Provide the [X, Y] coordinate of the cell's center where the given text is located.  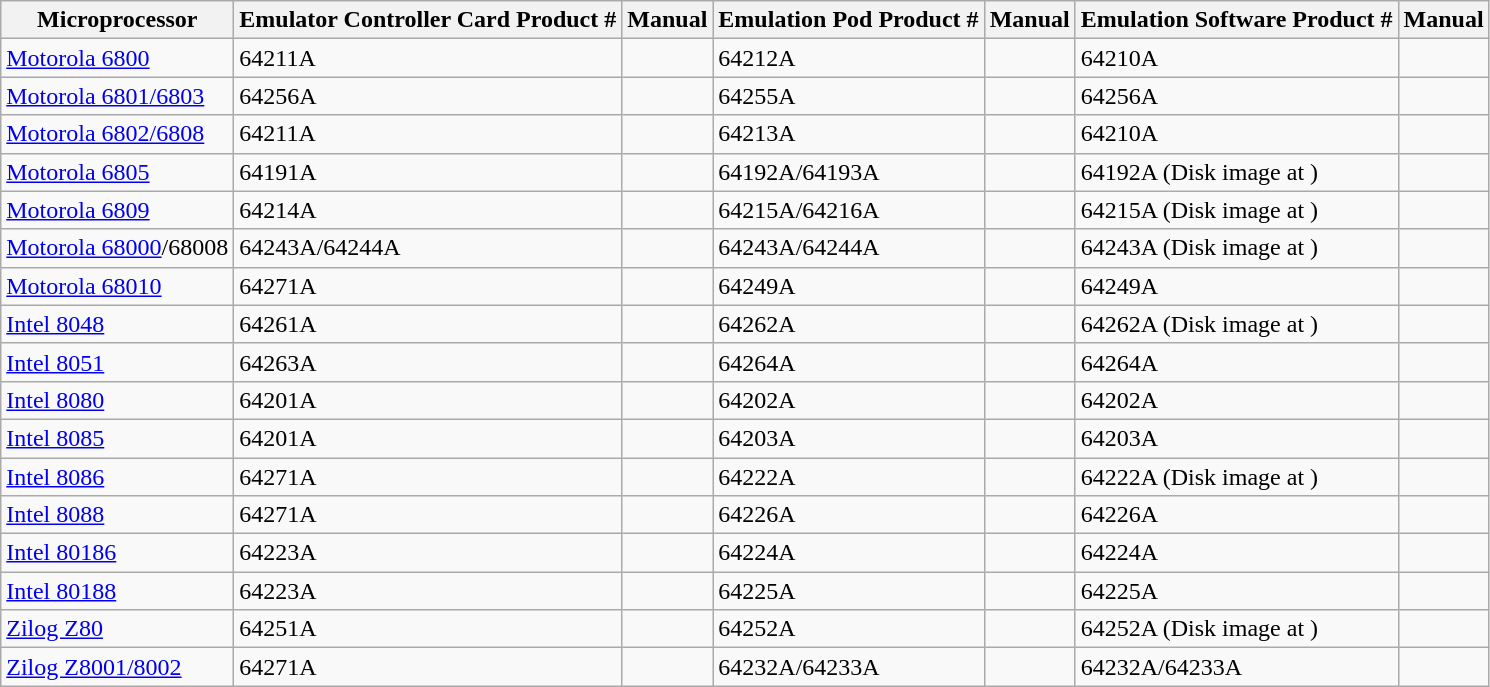
Intel 8086 [118, 477]
Emulation Pod Product # [848, 20]
64212A [848, 58]
Intel 80186 [118, 553]
64262A (Disk image at ) [1236, 324]
64251A [428, 629]
Intel 80188 [118, 591]
64213A [848, 134]
Motorola 6809 [118, 210]
Motorola 6800 [118, 58]
Emulation Software Product # [1236, 20]
64222A (Disk image at ) [1236, 477]
Emulator Controller Card Product # [428, 20]
64261A [428, 324]
Motorola 6805 [118, 172]
Intel 8088 [118, 515]
Intel 8080 [118, 400]
64243A (Disk image at ) [1236, 248]
64215A/64216A [848, 210]
64192A (Disk image at ) [1236, 172]
Microprocessor [118, 20]
Motorola 68000/68008 [118, 248]
64252A (Disk image at ) [1236, 629]
64191A [428, 172]
Zilog Z8001/8002 [118, 667]
64214A [428, 210]
Intel 8051 [118, 362]
64255A [848, 96]
Intel 8085 [118, 438]
Motorola 6801/6803 [118, 96]
64192A/64193A [848, 172]
Intel 8048 [118, 324]
64222A [848, 477]
Motorola 68010 [118, 286]
64262A [848, 324]
Zilog Z80 [118, 629]
Motorola 6802/6808 [118, 134]
64263A [428, 362]
64252A [848, 629]
64215A (Disk image at ) [1236, 210]
